Locate the cell with the specified text and output its [x, y] center coordinate. 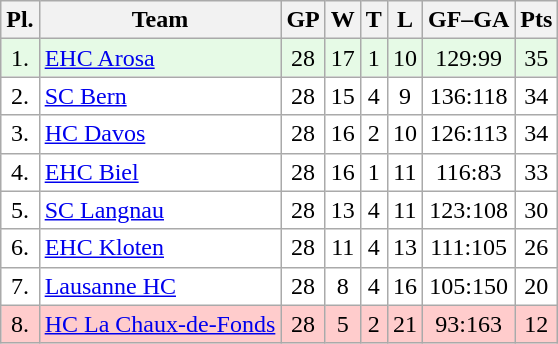
20 [536, 286]
Lausanne HC [160, 286]
33 [536, 172]
35 [536, 58]
26 [536, 248]
W [342, 20]
2. [20, 96]
HC Davos [160, 134]
GF–GA [468, 20]
5. [20, 210]
3. [20, 134]
GP [303, 20]
L [404, 20]
Pl. [20, 20]
EHC Biel [160, 172]
6. [20, 248]
EHC Arosa [160, 58]
T [374, 20]
9 [404, 96]
7. [20, 286]
4. [20, 172]
Team [160, 20]
EHC Kloten [160, 248]
105:150 [468, 286]
123:108 [468, 210]
SC Langnau [160, 210]
111:105 [468, 248]
17 [342, 58]
8. [20, 324]
12 [536, 324]
93:163 [468, 324]
116:83 [468, 172]
126:113 [468, 134]
HC La Chaux-de-Fonds [160, 324]
5 [342, 324]
SC Bern [160, 96]
136:118 [468, 96]
Pts [536, 20]
15 [342, 96]
8 [342, 286]
21 [404, 324]
30 [536, 210]
129:99 [468, 58]
1. [20, 58]
